Return the (x, y) coordinate for the center point of the cell that contains the specified text.  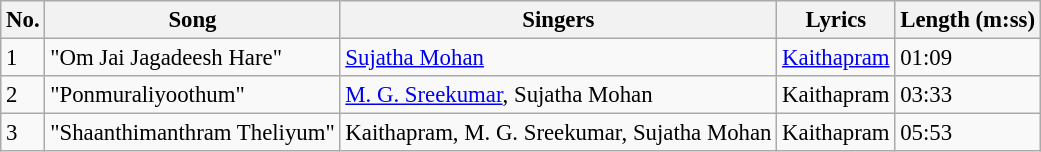
01:09 (968, 58)
05:53 (968, 133)
03:33 (968, 95)
Length (m:ss) (968, 20)
No. (23, 20)
"Shaanthimanthram Theliyum" (192, 133)
Singers (558, 20)
"Om Jai Jagadeesh Hare" (192, 58)
Song (192, 20)
Kaithapram, M. G. Sreekumar, Sujatha Mohan (558, 133)
2 (23, 95)
Sujatha Mohan (558, 58)
"Ponmuraliyoothum" (192, 95)
1 (23, 58)
3 (23, 133)
Lyrics (836, 20)
M. G. Sreekumar, Sujatha Mohan (558, 95)
